From the cell containing the given text, extract its center point as (X, Y) coordinate. 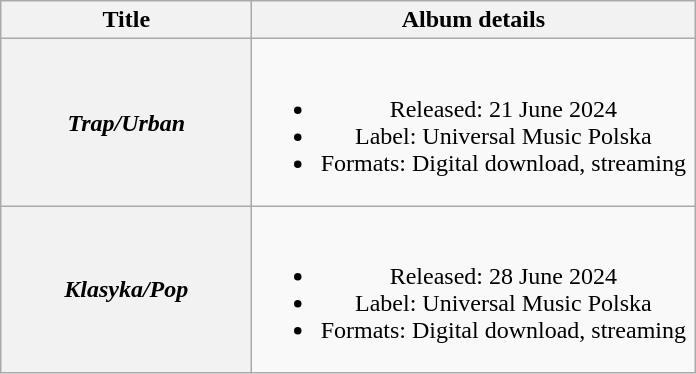
Trap/Urban (126, 122)
Released: 28 June 2024Label: Universal Music PolskaFormats: Digital download, streaming (474, 290)
Klasyka/Pop (126, 290)
Title (126, 20)
Album details (474, 20)
Released: 21 June 2024Label: Universal Music PolskaFormats: Digital download, streaming (474, 122)
